Detect which cell encompasses the target text, then output its [x, y] center coordinate. 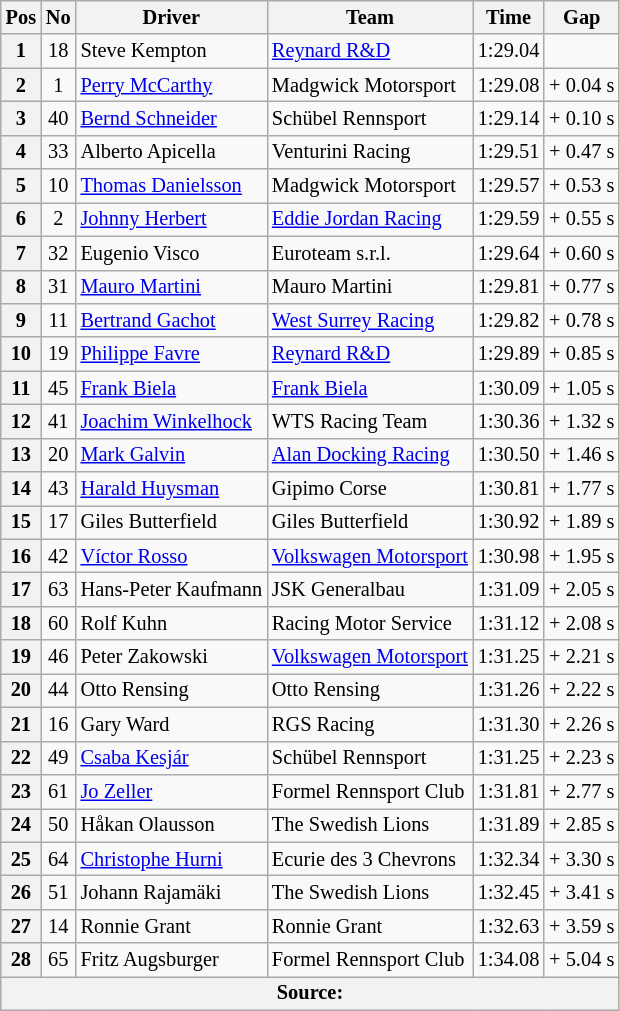
+ 1.77 s [582, 489]
46 [58, 657]
+ 0.04 s [582, 85]
1:32.45 [508, 892]
1:29.64 [508, 253]
1:30.50 [508, 455]
1:29.57 [508, 186]
No [58, 17]
1:29.59 [508, 219]
1:31.89 [508, 825]
1:30.92 [508, 522]
60 [58, 623]
Víctor Rosso [172, 556]
49 [58, 758]
4 [21, 152]
6 [21, 219]
22 [21, 758]
+ 1.95 s [582, 556]
8 [21, 287]
Johnny Herbert [172, 219]
Csaba Kesjár [172, 758]
Bertrand Gachot [172, 320]
Perry McCarthy [172, 85]
West Surrey Racing [370, 320]
Pos [21, 17]
15 [21, 522]
+ 1.89 s [582, 522]
+ 0.60 s [582, 253]
24 [21, 825]
Driver [172, 17]
Rolf Kuhn [172, 623]
1:31.12 [508, 623]
12 [21, 421]
43 [58, 489]
+ 3.59 s [582, 926]
Time [508, 17]
1:32.63 [508, 926]
Racing Motor Service [370, 623]
1:30.09 [508, 388]
WTS Racing Team [370, 421]
+ 2.05 s [582, 589]
41 [58, 421]
+ 2.23 s [582, 758]
Bernd Schneider [172, 118]
1:29.51 [508, 152]
+ 0.78 s [582, 320]
+ 0.53 s [582, 186]
+ 2.21 s [582, 657]
Johann Rajamäki [172, 892]
5 [21, 186]
Steve Kempton [172, 51]
+ 0.10 s [582, 118]
1:31.30 [508, 724]
Gap [582, 17]
61 [58, 791]
Harald Huysman [172, 489]
42 [58, 556]
1:29.81 [508, 287]
Team [370, 17]
27 [21, 926]
50 [58, 825]
+ 0.47 s [582, 152]
Peter Zakowski [172, 657]
Jo Zeller [172, 791]
+ 3.41 s [582, 892]
1:32.34 [508, 859]
Gipimo Corse [370, 489]
+ 0.85 s [582, 354]
JSK Generalbau [370, 589]
Hans-Peter Kaufmann [172, 589]
+ 3.30 s [582, 859]
26 [21, 892]
1:29.82 [508, 320]
3 [21, 118]
Eddie Jordan Racing [370, 219]
Ecurie des 3 Chevrons [370, 859]
21 [21, 724]
+ 0.77 s [582, 287]
1:29.89 [508, 354]
7 [21, 253]
Christophe Hurni [172, 859]
Alan Docking Racing [370, 455]
64 [58, 859]
+ 2.77 s [582, 791]
63 [58, 589]
+ 2.26 s [582, 724]
+ 1.05 s [582, 388]
Euroteam s.r.l. [370, 253]
1:31.09 [508, 589]
Håkan Olausson [172, 825]
9 [21, 320]
1:31.26 [508, 690]
33 [58, 152]
Joachim Winkelhock [172, 421]
+ 1.46 s [582, 455]
51 [58, 892]
Mark Galvin [172, 455]
Venturini Racing [370, 152]
31 [58, 287]
+ 2.85 s [582, 825]
Thomas Danielsson [172, 186]
1:31.81 [508, 791]
1:34.08 [508, 960]
+ 1.32 s [582, 421]
1:30.98 [508, 556]
1:29.14 [508, 118]
+ 0.55 s [582, 219]
Philippe Favre [172, 354]
RGS Racing [370, 724]
1:30.81 [508, 489]
45 [58, 388]
40 [58, 118]
+ 2.22 s [582, 690]
25 [21, 859]
32 [58, 253]
Alberto Apicella [172, 152]
Source: [310, 993]
+ 5.04 s [582, 960]
28 [21, 960]
65 [58, 960]
Eugenio Visco [172, 253]
Gary Ward [172, 724]
44 [58, 690]
13 [21, 455]
23 [21, 791]
1:30.36 [508, 421]
+ 2.08 s [582, 623]
Fritz Augsburger [172, 960]
1:29.04 [508, 51]
1:29.08 [508, 85]
